Find where the given text appears and provide that cell's center as (x, y) coordinate. 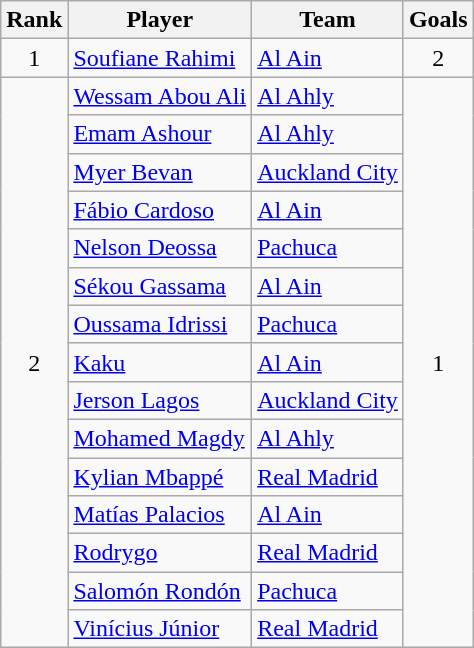
Vinícius Júnior (160, 629)
Sékou Gassama (160, 286)
Rodrygo (160, 553)
Emam Ashour (160, 134)
Team (328, 20)
Wessam Abou Ali (160, 96)
Rank (34, 20)
Kaku (160, 362)
Fábio Cardoso (160, 210)
Mohamed Magdy (160, 438)
Salomón Rondón (160, 591)
Soufiane Rahimi (160, 58)
Oussama Idrissi (160, 324)
Nelson Deossa (160, 248)
Matías Palacios (160, 515)
Goals (438, 20)
Kylian Mbappé (160, 477)
Player (160, 20)
Myer Bevan (160, 172)
Jerson Lagos (160, 400)
